Find where the given text appears and provide that cell's center as [x, y] coordinate. 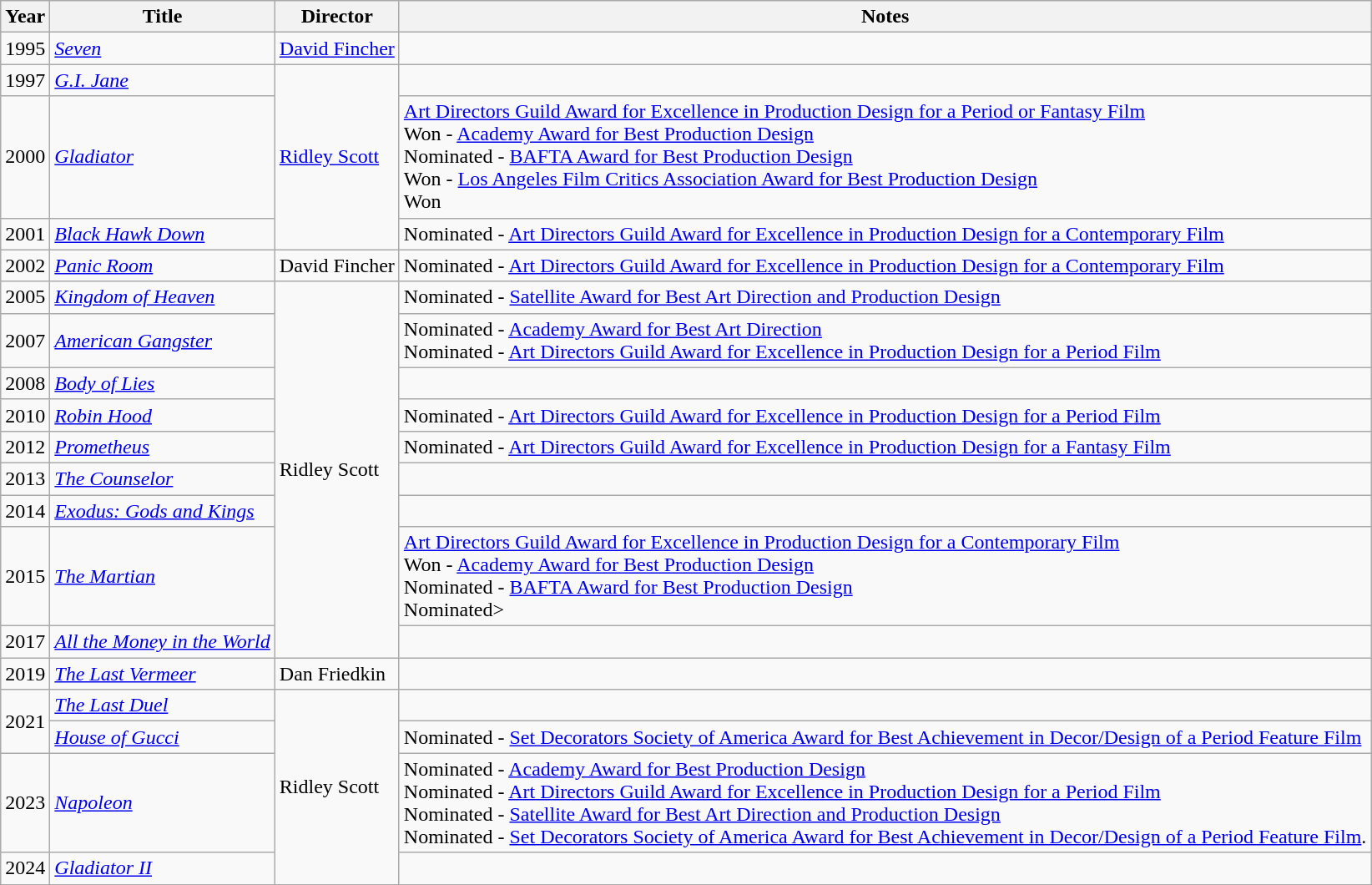
The Martian [162, 576]
2001 [25, 234]
2000 [25, 157]
Director [337, 17]
1997 [25, 80]
Dan Friedkin [337, 674]
Robin Hood [162, 415]
2005 [25, 297]
2002 [25, 265]
Exodus: Gods and Kings [162, 510]
2014 [25, 510]
2019 [25, 674]
Panic Room [162, 265]
2015 [25, 576]
Kingdom of Heaven [162, 297]
2021 [25, 721]
2010 [25, 415]
G.I. Jane [162, 80]
The Counselor [162, 478]
Nominated - Art Directors Guild Award for Excellence in Production Design for a Period Film [885, 415]
2012 [25, 447]
Year [25, 17]
Notes [885, 17]
The Last Duel [162, 705]
Gladiator II [162, 868]
Prometheus [162, 447]
Body of Lies [162, 383]
Seven [162, 48]
1995 [25, 48]
All the Money in the World [162, 642]
Title [162, 17]
Nominated - Satellite Award for Best Art Direction and Production Design [885, 297]
2024 [25, 868]
The Last Vermeer [162, 674]
2013 [25, 478]
2017 [25, 642]
Napoleon [162, 803]
2007 [25, 341]
Nominated - Art Directors Guild Award for Excellence in Production Design for a Fantasy Film [885, 447]
Nominated - Set Decorators Society of America Award for Best Achievement in Decor/Design of a Period Feature Film [885, 737]
Gladiator [162, 157]
2023 [25, 803]
Nominated - Academy Award for Best Art DirectionNominated - Art Directors Guild Award for Excellence in Production Design for a Period Film [885, 341]
2008 [25, 383]
Black Hawk Down [162, 234]
American Gangster [162, 341]
House of Gucci [162, 737]
